Output the [X, Y] coordinate of the center of the cell containing the given text.  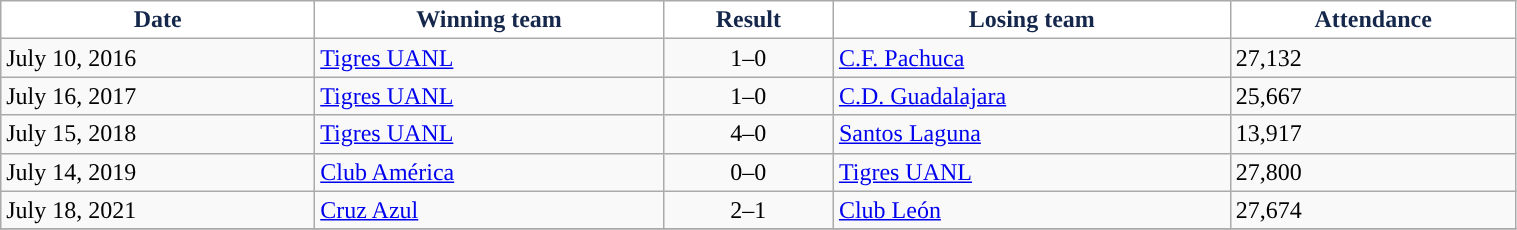
Club América [490, 172]
July 16, 2017 [158, 96]
2–1 [748, 210]
4–0 [748, 134]
July 10, 2016 [158, 58]
C.D. Guadalajara [1032, 96]
Result [748, 20]
0–0 [748, 172]
Attendance [1373, 20]
Losing team [1032, 20]
C.F. Pachuca [1032, 58]
Cruz Azul [490, 210]
25,667 [1373, 96]
27,132 [1373, 58]
13,917 [1373, 134]
27,800 [1373, 172]
July 18, 2021 [158, 210]
Club León [1032, 210]
Winning team [490, 20]
Santos Laguna [1032, 134]
July 14, 2019 [158, 172]
Date [158, 20]
July 15, 2018 [158, 134]
27,674 [1373, 210]
